Capture the cell that displays the provided text and extract its [X, Y] central coordinate. 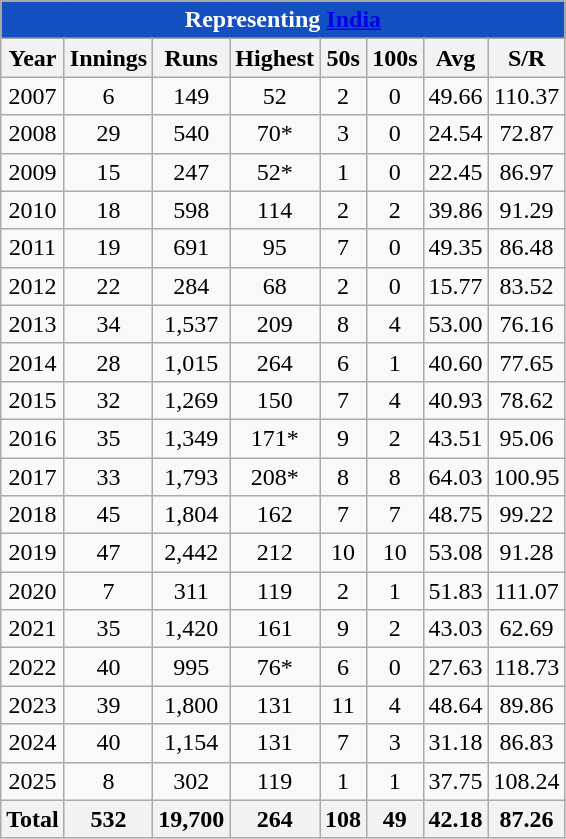
2007 [33, 96]
32 [108, 400]
53.00 [456, 324]
87.26 [526, 819]
91.28 [526, 553]
2022 [33, 667]
22.45 [456, 172]
83.52 [526, 286]
108.24 [526, 781]
Highest [275, 58]
Total [33, 819]
86.83 [526, 743]
19 [108, 248]
77.65 [526, 362]
18 [108, 210]
2008 [33, 134]
2017 [33, 477]
1,420 [192, 629]
11 [344, 705]
78.62 [526, 400]
108 [344, 819]
99.22 [526, 515]
598 [192, 210]
2013 [33, 324]
2016 [33, 438]
33 [108, 477]
110.37 [526, 96]
1,793 [192, 477]
49 [395, 819]
95 [275, 248]
76* [275, 667]
86.48 [526, 248]
247 [192, 172]
2010 [33, 210]
70* [275, 134]
47 [108, 553]
995 [192, 667]
50s [344, 58]
162 [275, 515]
2021 [33, 629]
45 [108, 515]
52* [275, 172]
31.18 [456, 743]
34 [108, 324]
68 [275, 286]
691 [192, 248]
Innings [108, 58]
95.06 [526, 438]
1,537 [192, 324]
49.35 [456, 248]
149 [192, 96]
49.66 [456, 96]
72.87 [526, 134]
2023 [33, 705]
37.75 [456, 781]
540 [192, 134]
40.60 [456, 362]
28 [108, 362]
2019 [33, 553]
Avg [456, 58]
284 [192, 286]
39 [108, 705]
209 [275, 324]
42.18 [456, 819]
52 [275, 96]
43.03 [456, 629]
64.03 [456, 477]
111.07 [526, 591]
86.97 [526, 172]
2020 [33, 591]
27.63 [456, 667]
48.64 [456, 705]
1,800 [192, 705]
100s [395, 58]
2018 [33, 515]
311 [192, 591]
302 [192, 781]
1,804 [192, 515]
161 [275, 629]
114 [275, 210]
62.69 [526, 629]
22 [108, 286]
19,700 [192, 819]
2009 [33, 172]
24.54 [456, 134]
2,442 [192, 553]
1,015 [192, 362]
212 [275, 553]
208* [275, 477]
2015 [33, 400]
40.93 [456, 400]
2025 [33, 781]
29 [108, 134]
100.95 [526, 477]
1,349 [192, 438]
15 [108, 172]
532 [108, 819]
Runs [192, 58]
91.29 [526, 210]
1,269 [192, 400]
2024 [33, 743]
48.75 [456, 515]
2011 [33, 248]
150 [275, 400]
S/R [526, 58]
89.86 [526, 705]
51.83 [456, 591]
2012 [33, 286]
2014 [33, 362]
43.51 [456, 438]
Year [33, 58]
76.16 [526, 324]
53.08 [456, 553]
118.73 [526, 667]
171* [275, 438]
Representing India [283, 20]
39.86 [456, 210]
1,154 [192, 743]
15.77 [456, 286]
